Extract the (X, Y) coordinate from the center of the cell holding the provided text.  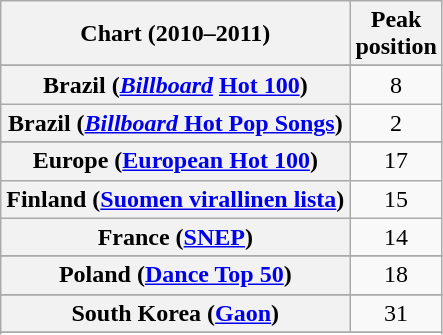
South Korea (Gaon) (176, 313)
Brazil (Billboard Hot 100) (176, 85)
8 (396, 85)
Peakposition (396, 34)
Chart (2010–2011) (176, 34)
31 (396, 313)
Europe (European Hot 100) (176, 161)
Brazil (Billboard Hot Pop Songs) (176, 123)
17 (396, 161)
2 (396, 123)
18 (396, 275)
15 (396, 199)
Poland (Dance Top 50) (176, 275)
Finland (Suomen virallinen lista) (176, 199)
14 (396, 237)
France (SNEP) (176, 237)
